Capture the cell that displays the provided text and extract its [X, Y] central coordinate. 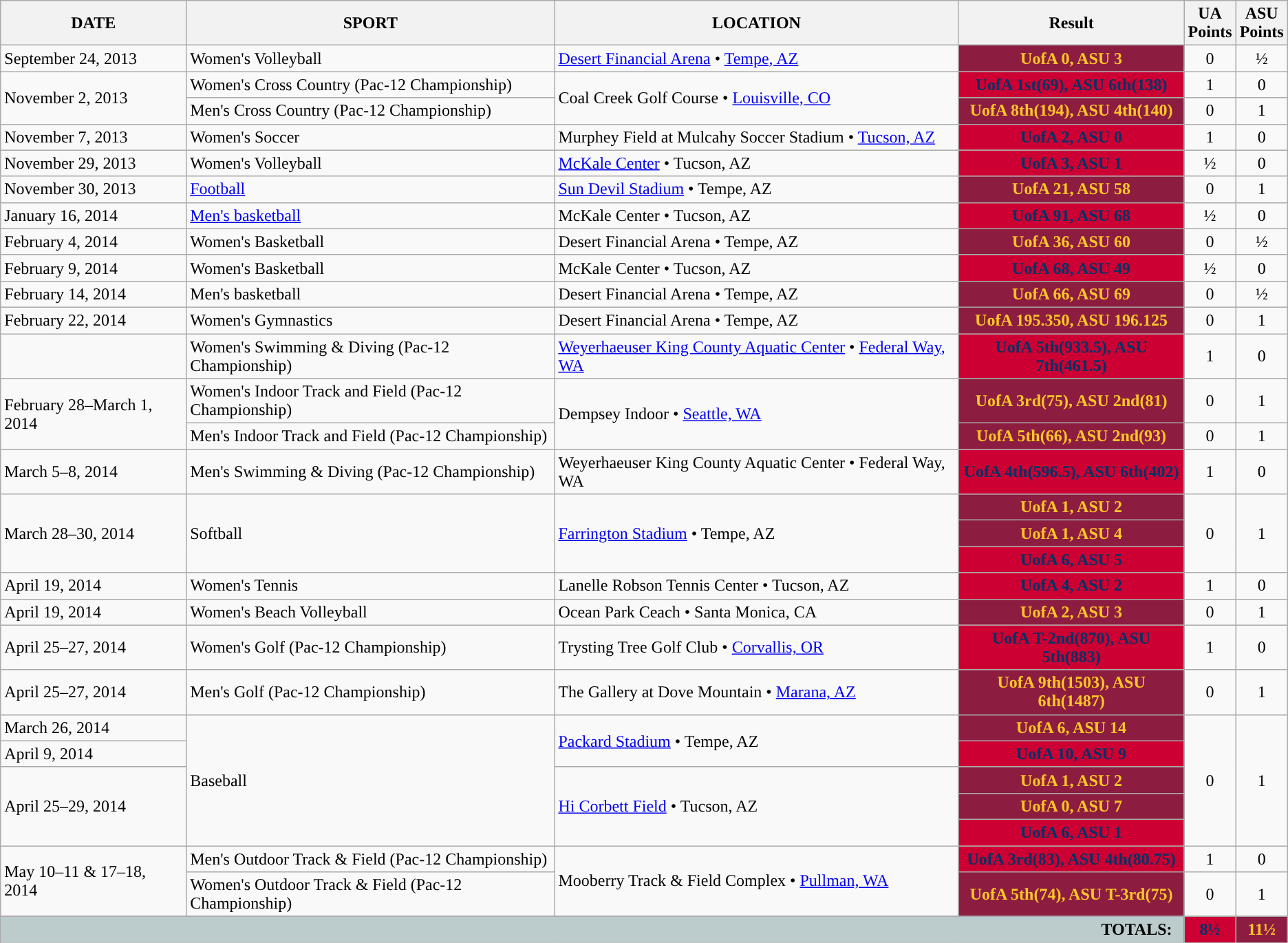
Women's Indoor Track and Field (Pac-12 Championship) [370, 401]
Men's Golf (Pac-12 Championship) [370, 692]
UofA 8th(194), ASU 4th(140) [1071, 111]
Result [1071, 23]
November 2, 2013 [94, 98]
November 29, 2013 [94, 163]
UofA 1st(69), ASU 6th(138) [1071, 85]
Women's Tennis [370, 586]
UofA 36, ASU 60 [1071, 242]
March 28–30, 2014 [94, 533]
Dempsey Indoor • Seattle, WA [757, 414]
UofA 6, ASU 5 [1071, 560]
Ocean Park Ceach • Santa Monica, CA [757, 612]
February 14, 2014 [94, 294]
Trysting Tree Golf Club • Corvallis, OR [757, 647]
Men's Indoor Track and Field (Pac-12 Championship) [370, 436]
UofA 3rd(75), ASU 2nd(81) [1071, 401]
February 9, 2014 [94, 268]
UofA 5th(933.5), ASU 7th(461.5) [1071, 355]
UofA 4, ASU 2 [1071, 586]
Football [370, 189]
UofA 3rd(83), ASU 4th(80.75) [1071, 858]
January 16, 2014 [94, 215]
Packard Stadium • Tempe, AZ [757, 741]
Women's Golf (Pac-12 Championship) [370, 647]
UofA 91, ASU 68 [1071, 215]
Lanelle Robson Tennis Center • Tucson, AZ [757, 586]
April 9, 2014 [94, 754]
Men's Swimming & Diving (Pac-12 Championship) [370, 472]
UofA 5th(74), ASU T-3rd(75) [1071, 895]
Women's Beach Volleyball [370, 612]
September 24, 2013 [94, 59]
March 5–8, 2014 [94, 472]
UofA 3, ASU 1 [1071, 163]
UofA 68, ASU 49 [1071, 268]
UofA 2, ASU 0 [1071, 137]
Men's Cross Country (Pac-12 Championship) [370, 111]
LOCATION [757, 23]
Women's Gymnastics [370, 320]
Mooberry Track & Field Complex • Pullman, WA [757, 881]
UofA 2, ASU 3 [1071, 612]
February 28–March 1, 2014 [94, 414]
UofA 9th(1503), ASU 6th(1487) [1071, 692]
Men's Outdoor Track & Field (Pac-12 Championship) [370, 858]
UofA 66, ASU 69 [1071, 294]
February 22, 2014 [94, 320]
Softball [370, 533]
DATE [94, 23]
November 30, 2013 [94, 189]
UofA 6, ASU 14 [1071, 728]
UAPoints [1210, 23]
Murphey Field at Mulcahy Soccer Stadium • Tucson, AZ [757, 137]
SPORT [370, 23]
UofA 5th(66), ASU 2nd(93) [1071, 436]
UofA 1, ASU 4 [1071, 533]
April 25–29, 2014 [94, 806]
UofA 4th(596.5), ASU 6th(402) [1071, 472]
November 7, 2013 [94, 137]
Coal Creek Golf Course • Louisville, CO [757, 98]
TOTALS: [592, 930]
February 4, 2014 [94, 242]
11½ [1262, 930]
March 26, 2014 [94, 728]
Women's Outdoor Track & Field (Pac-12 Championship) [370, 895]
Women's Soccer [370, 137]
Women's Cross Country (Pac-12 Championship) [370, 85]
May 10–11 & 17–18, 2014 [94, 881]
UofA 0, ASU 7 [1071, 806]
Baseball [370, 780]
UofA 0, ASU 3 [1071, 59]
UofA T-2nd(870), ASU 5th(883) [1071, 647]
Sun Devil Stadium • Tempe, AZ [757, 189]
UofA 21, ASU 58 [1071, 189]
UofA 6, ASU 1 [1071, 832]
Women's Swimming & Diving (Pac-12 Championship) [370, 355]
Farrington Stadium • Tempe, AZ [757, 533]
ASUPoints [1262, 23]
8½ [1210, 930]
Hi Corbett Field • Tucson, AZ [757, 806]
UofA 10, ASU 9 [1071, 754]
UofA 195.350, ASU 196.125 [1071, 320]
The Gallery at Dove Mountain • Marana, AZ [757, 692]
